From the cell containing the given text, extract its center point as (x, y) coordinate. 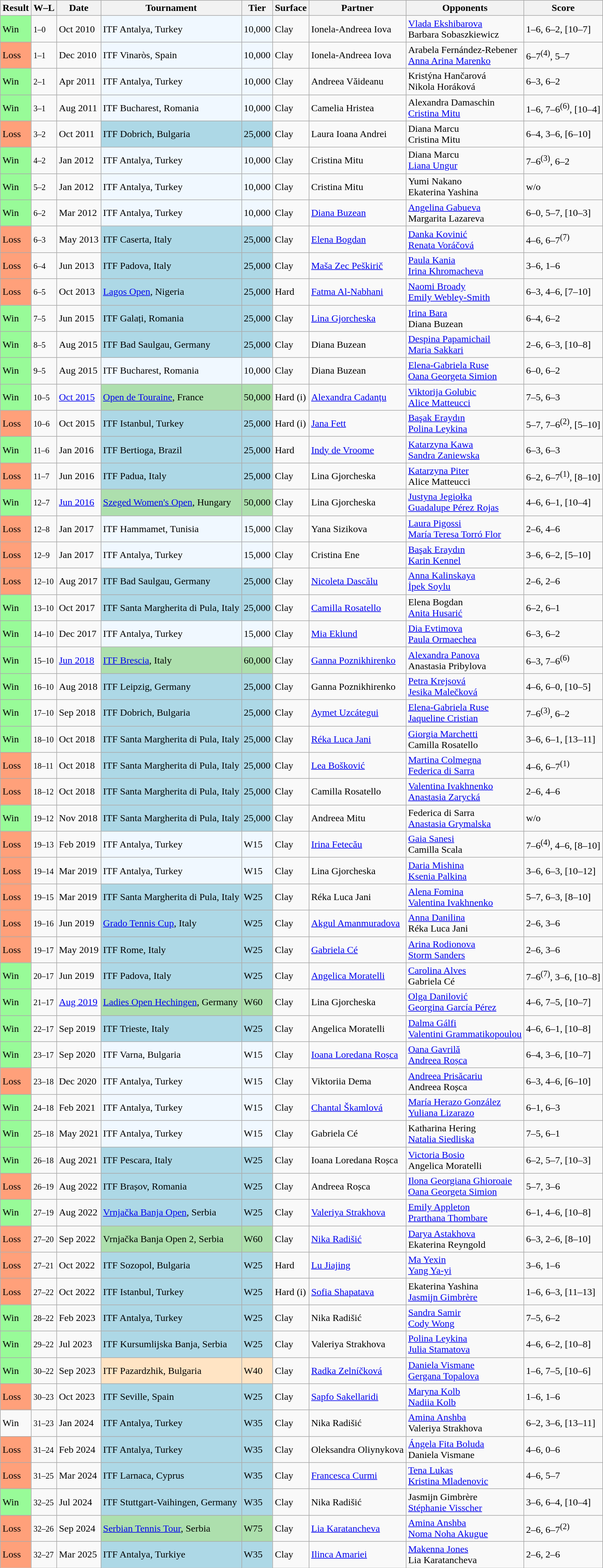
30–22 (44, 1371)
Katarzyna Kawa Sandra Zaniewska (465, 450)
Oct 2023 (78, 1397)
6–0, 6–2 (563, 371)
5–2 (44, 187)
ITF Trieste, Italy (171, 1029)
Fatma Al-Nabhani (358, 292)
6–3, 4–6, [7–10] (563, 292)
6–3, 4–6, [6–10] (563, 1081)
1–1 (44, 55)
6–1, 6–3 (563, 1107)
Radka Zelníčková (358, 1371)
31–25 (44, 1476)
Laura Ioana Andrei (358, 134)
Tournament (171, 8)
Kristýna Hančarová Nikola Horáková (465, 82)
22–17 (44, 1029)
23–18 (44, 1081)
Partner (358, 8)
5–7, 6–3, [8–10] (563, 897)
Jun 2015 (78, 318)
ITF Pazardzhik, Bulgaria (171, 1371)
4–6, 6–2, [10–8] (563, 1344)
Katarzyna Piter Alice Matteucci (465, 476)
32–25 (44, 1502)
Arina Rodionova Storm Sanders (465, 949)
1–6, 6–3, [11–13] (563, 1291)
Opponents (465, 8)
ITF Varna, Bulgaria (171, 1054)
Sep 2024 (78, 1528)
12–7 (44, 502)
Yana Sizikova (358, 529)
Alexandra Cadanțu (358, 397)
May 2019 (78, 949)
Oct 2011 (78, 134)
Elena Bogdan Anita Husarić (465, 607)
Olga Danilović Georgina García Pérez (465, 1002)
3–6, 6–3, [10–12] (563, 871)
Cristina Ene (358, 555)
Andreea Prisăcariu Andreea Roșca (465, 1081)
4–6, 7–5, [10–7] (563, 1002)
Mar 2012 (78, 213)
13–10 (44, 607)
Sep 2019 (78, 1029)
21–17 (44, 1002)
10–6 (44, 424)
Ilona Georgiana Ghioroaie Oana Georgeta Simion (465, 1186)
6–2, 3–6, [13–11] (563, 1423)
Open de Touraine, France (171, 397)
Jasmijn Gimbrère Stéphanie Visscher (465, 1502)
Viktorija Golubic Alice Matteucci (465, 397)
Ekaterina Yashina Jasmijn Gimbrère (465, 1291)
Akgul Amanmuradova (358, 923)
25–18 (44, 1134)
Irina Bara Diana Buzean (465, 318)
6–4 (44, 265)
Justyna Jegiołka Guadalupe Pérez Rojas (465, 502)
27–19 (44, 1213)
Gaia Sanesi Camilla Scala (465, 844)
Dec 2010 (78, 55)
Ma Yexin Yang Ya-yi (465, 1266)
ITF Sozopol, Bulgaria (171, 1266)
W40 (257, 1371)
Vlada Ekshibarova Barbara Sobaszkiewicz (465, 29)
Carolina Alves Gabriela Cé (465, 976)
Aug 2011 (78, 108)
12–10 (44, 581)
Paula Kania Irina Khromacheva (465, 265)
Aug 2018 (78, 687)
Nicoleta Dascălu (358, 581)
19–15 (44, 897)
Andreea Văideanu (358, 82)
8–5 (44, 344)
Giorgia Marchetti Camilla Rosatello (465, 739)
Szeged Women's Open, Hungary (171, 502)
31–24 (44, 1449)
15–10 (44, 660)
Oct 2017 (78, 607)
Feb 2019 (78, 844)
6–7(4), 5–7 (563, 55)
4–6, 5–7 (563, 1476)
5–7, 3–6 (563, 1186)
6–2, 6–1 (563, 607)
Camelia Hristea (358, 108)
10–5 (44, 397)
Jana Fett (358, 424)
ITF Rome, Italy (171, 949)
Valentina Ivakhnenko Anastasia Zarycká (465, 792)
Ángela Fita Boluda Daniela Vismane (465, 1449)
ITF Larnaca, Cyprus (171, 1476)
Jul 2023 (78, 1344)
Diana Marcu Cristina Mitu (465, 134)
60,000 (257, 660)
Alexandra Panova Anastasia Pribylova (465, 660)
Lu Jiajing (358, 1266)
Aug 2019 (78, 1002)
2–6, 6–3, [10–8] (563, 344)
Maša Zec Peškirič (358, 265)
W75 (257, 1528)
19–14 (44, 871)
Oana Gavrilă Andreea Roșca (465, 1054)
Petra Krejsová Jesika Malečková (465, 687)
6–2, 5–7, [10–3] (563, 1160)
Yumi Nakano Ekaterina Yashina (465, 187)
Mia Eklund (358, 634)
ITF Antalya, Turkiye (171, 1554)
Dec 2017 (78, 634)
18–10 (44, 739)
ITF Galați, Romania (171, 318)
Amina Anshba Valeriya Strakhova (465, 1423)
Amina Anshba Noma Noha Akugue (465, 1528)
Elena-Gabriela Ruse Jaqueline Cristian (465, 712)
1–6, 7–5, [10–6] (563, 1371)
Vrnjačka Banja Open 2, Serbia (171, 1239)
4–6, 0–6 (563, 1449)
Feb 2023 (78, 1318)
ITF Seville, Spain (171, 1397)
Score (563, 8)
Elena-Gabriela Ruse Oana Georgeta Simion (465, 371)
Başak Eraydın Karin Kennel (465, 555)
Feb 2021 (78, 1107)
Victoria Bosio Angelica Moratelli (465, 1160)
Polina Leykina Julia Stamatova (465, 1344)
3–1 (44, 108)
Sep 2018 (78, 712)
7–6(7), 3–6, [10–8] (563, 976)
6–2 (44, 213)
6–3, 2–6, [8–10] (563, 1239)
17–10 (44, 712)
Anna Kalinskaya İpek Soylu (465, 581)
Andreea Mitu (358, 818)
2–1 (44, 82)
ITF Pescara, Italy (171, 1160)
Date (78, 8)
Feb 2024 (78, 1449)
1–6, 6–2, [10–7] (563, 29)
Tier (257, 8)
4–6, 6–1, [10–8] (563, 1029)
Anna Danilina Réka Luca Jani (465, 923)
16–10 (44, 687)
Sapfo Sakellaridi (358, 1397)
Diana Marcu Liana Ungur (465, 160)
ITF Stuttgart-Vaihingen, Germany (171, 1502)
9–5 (44, 371)
Grado Tennis Cup, Italy (171, 923)
6–5 (44, 292)
1–6, 7–6(6), [10–4] (563, 108)
18–11 (44, 766)
1–6, 1–6 (563, 1397)
May 2021 (78, 1134)
5–7, 7–6(2), [5–10] (563, 424)
Nov 2018 (78, 818)
Katharina Hering Natalia Siedliska (465, 1134)
Andreea Roșca (358, 1186)
Danka Kovinić Renata Voráčová (465, 239)
26–18 (44, 1160)
19–13 (44, 844)
Ladies Open Hechingen, Germany (171, 1002)
29–22 (44, 1344)
Başak Eraydın Polina Leykina (465, 424)
Jan 2016 (78, 450)
12–9 (44, 555)
Angelina Gabueva Margarita Lazareva (465, 213)
Dalma Gálfi Valentini Grammatikopoulou (465, 1029)
Federica di Sarra Anastasia Grymalska (465, 818)
Jan 2024 (78, 1423)
Daniela Vismane Gergana Topalova (465, 1371)
23–17 (44, 1054)
Sep 2020 (78, 1054)
3–2 (44, 134)
ITF Brașov, Romania (171, 1186)
ITF Padua, Italy (171, 476)
Aymet Uzcátegui (358, 712)
Lagos Open, Nigeria (171, 292)
Lea Bošković (358, 766)
4–6, 6–1, [10–4] (563, 502)
ITF Kursumlijska Banja, Serbia (171, 1344)
Naomi Broady Emily Webley-Smith (465, 292)
32–26 (44, 1528)
12–8 (44, 529)
14–10 (44, 634)
Jun 2018 (78, 660)
6–4, 3–6, [6–10] (563, 134)
27–21 (44, 1266)
ITF Bertioga, Brazil (171, 450)
María Herazo González Yuliana Lizarazo (465, 1107)
May 2013 (78, 239)
1–0 (44, 29)
4–2 (44, 160)
Arabela Fernández-Rebener Anna Arina Marenko (465, 55)
Apr 2011 (78, 82)
Mar 2025 (78, 1554)
Dia Evtimova Paula Ormaechea (465, 634)
11–7 (44, 476)
Oleksandra Oliynykova (358, 1449)
31–23 (44, 1423)
24–18 (44, 1107)
6–4, 3–6, [10–7] (563, 1054)
Mar 2024 (78, 1476)
11–6 (44, 450)
Result (16, 8)
6–0, 5–7, [10–3] (563, 213)
7–5, 6–1 (563, 1134)
20–17 (44, 976)
Aug 2017 (78, 581)
Sep 2023 (78, 1371)
Lia Karatancheva (358, 1528)
Laura Pigossi María Teresa Torró Flor (465, 529)
4–6, 6–7(1) (563, 766)
ITF Caserta, Italy (171, 239)
4–6, 6–0, [10–5] (563, 687)
Martina Colmegna Federica di Sarra (465, 766)
W–L (44, 8)
18–12 (44, 792)
30–23 (44, 1397)
Alena Fomina Valentina Ivakhnenko (465, 897)
6–2, 6–7(1), [8–10] (563, 476)
Irina Fetecău (358, 844)
Darya Astakhova Ekaterina Reyngold (465, 1239)
Oct 2010 (78, 29)
Surface (291, 8)
19–12 (44, 818)
2–6, 6–7(2) (563, 1528)
Elena Bogdan (358, 239)
Oct 2013 (78, 292)
Ilinca Amariei (358, 1554)
Aug 2021 (78, 1160)
Chantal Škamlová (358, 1107)
Indy de Vroome (358, 450)
Jun 2013 (78, 265)
27–20 (44, 1239)
Francesca Curmi (358, 1476)
3–6, 6–4, [10–4] (563, 1502)
Vrnjačka Banja Open, Serbia (171, 1213)
26–19 (44, 1186)
7–5 (44, 318)
19–17 (44, 949)
Sofia Shapatava (358, 1291)
6–3 (44, 239)
Daria Mishina Ksenia Palkina (465, 871)
3–6, 6–2, [5–10] (563, 555)
3–6, 6–1, [13–11] (563, 739)
ITF Vinaròs, Spain (171, 55)
Makenna Jones Lia Karatancheva (465, 1554)
ITF Hammamet, Tunisia (171, 529)
Tena Lukas Kristina Mladenovic (465, 1476)
6–3, 6–3 (563, 450)
4–6, 6–7(7) (563, 239)
7–5, 6–3 (563, 397)
6–1, 4–6, [10–8] (563, 1213)
Maryna Kolb Nadiia Kolb (465, 1397)
Sandra Samir Cody Wong (465, 1318)
Emily Appleton Prarthana Thombare (465, 1213)
Viktoriia Dema (358, 1081)
6–4, 6–2 (563, 318)
Dec 2020 (78, 1081)
Alexandra Damaschin Cristina Mitu (465, 108)
19–16 (44, 923)
27–22 (44, 1291)
Despina Papamichail Maria Sakkari (465, 344)
6–3, 7–6(6) (563, 660)
7–6(4), 4–6, [8–10] (563, 844)
Jul 2024 (78, 1502)
32–27 (44, 1554)
7–5, 6–2 (563, 1318)
ITF Leipzig, Germany (171, 687)
ITF Brescia, Italy (171, 660)
28–22 (44, 1318)
Serbian Tennis Tour, Serbia (171, 1528)
Sep 2022 (78, 1239)
